Locate the cell with the specified text and output its (X, Y) center coordinate. 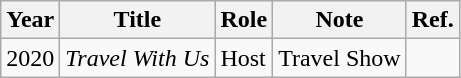
Year (30, 20)
Role (244, 20)
Title (138, 20)
Host (244, 58)
Note (340, 20)
Travel Show (340, 58)
2020 (30, 58)
Travel With Us (138, 58)
Ref. (432, 20)
